Capture the cell that displays the provided text and extract its [X, Y] central coordinate. 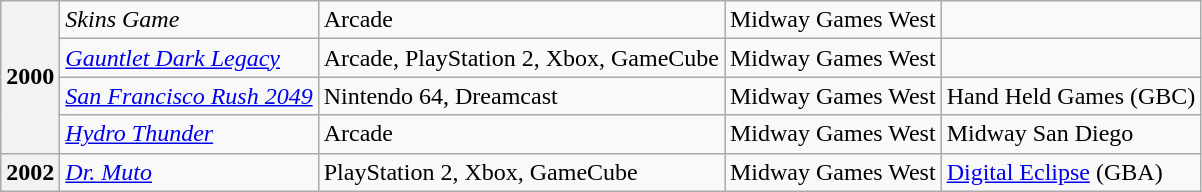
Hand Held Games (GBC) [1071, 96]
Midway San Diego [1071, 134]
2000 [30, 77]
Arcade, PlayStation 2, Xbox, GameCube [521, 58]
PlayStation 2, Xbox, GameCube [521, 172]
Hydro Thunder [189, 134]
Digital Eclipse (GBA) [1071, 172]
2002 [30, 172]
Skins Game [189, 20]
Nintendo 64, Dreamcast [521, 96]
Dr. Muto [189, 172]
Gauntlet Dark Legacy [189, 58]
San Francisco Rush 2049 [189, 96]
